From the cell containing the given text, extract its center point as [X, Y] coordinate. 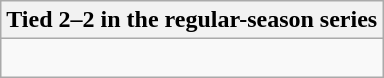
Tied 2–2 in the regular-season series [192, 20]
